Search for the cell housing the specified text and yield its (X, Y) center coordinate. 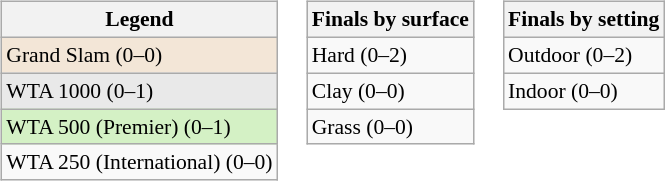
Hard (0–2) (390, 55)
Outdoor (0–2) (584, 55)
Grand Slam (0–0) (139, 55)
Finals by setting (584, 20)
Legend (139, 20)
WTA 250 (International) (0–0) (139, 162)
Indoor (0–0) (584, 91)
Grass (0–0) (390, 127)
Clay (0–0) (390, 91)
Finals by surface (390, 20)
WTA 1000 (0–1) (139, 91)
WTA 500 (Premier) (0–1) (139, 127)
